Determine the [X, Y] coordinate at the center of the cell enclosing the given text.  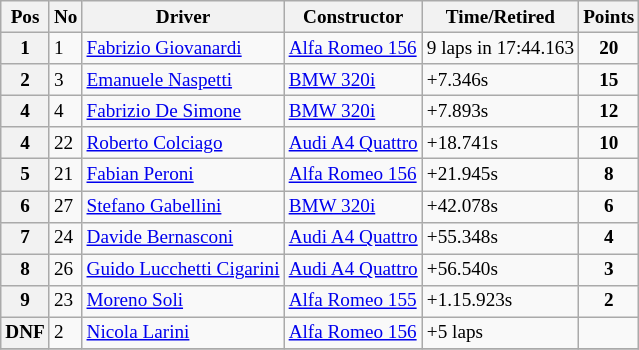
Fabian Peroni [183, 175]
22 [66, 143]
21 [66, 175]
Stefano Gabellini [183, 206]
Nicola Larini [183, 333]
15 [609, 80]
Driver [183, 17]
Davide Bernasconi [183, 238]
+18.741s [500, 143]
26 [66, 270]
5 [26, 175]
+7.346s [500, 80]
Fabrizio Giovanardi [183, 48]
23 [66, 301]
27 [66, 206]
Roberto Colciago [183, 143]
No [66, 17]
10 [609, 143]
20 [609, 48]
+56.540s [500, 270]
+7.893s [500, 111]
Alfa Romeo 155 [353, 301]
9 [26, 301]
Points [609, 17]
+5 laps [500, 333]
Fabrizio De Simone [183, 111]
DNF [26, 333]
Constructor [353, 17]
Pos [26, 17]
Emanuele Naspetti [183, 80]
+21.945s [500, 175]
9 laps in 17:44.163 [500, 48]
7 [26, 238]
12 [609, 111]
+1.15.923s [500, 301]
24 [66, 238]
+55.348s [500, 238]
Time/Retired [500, 17]
+42.078s [500, 206]
Guido Lucchetti Cigarini [183, 270]
Moreno Soli [183, 301]
